Find where the given text appears and provide that cell's center as (x, y) coordinate. 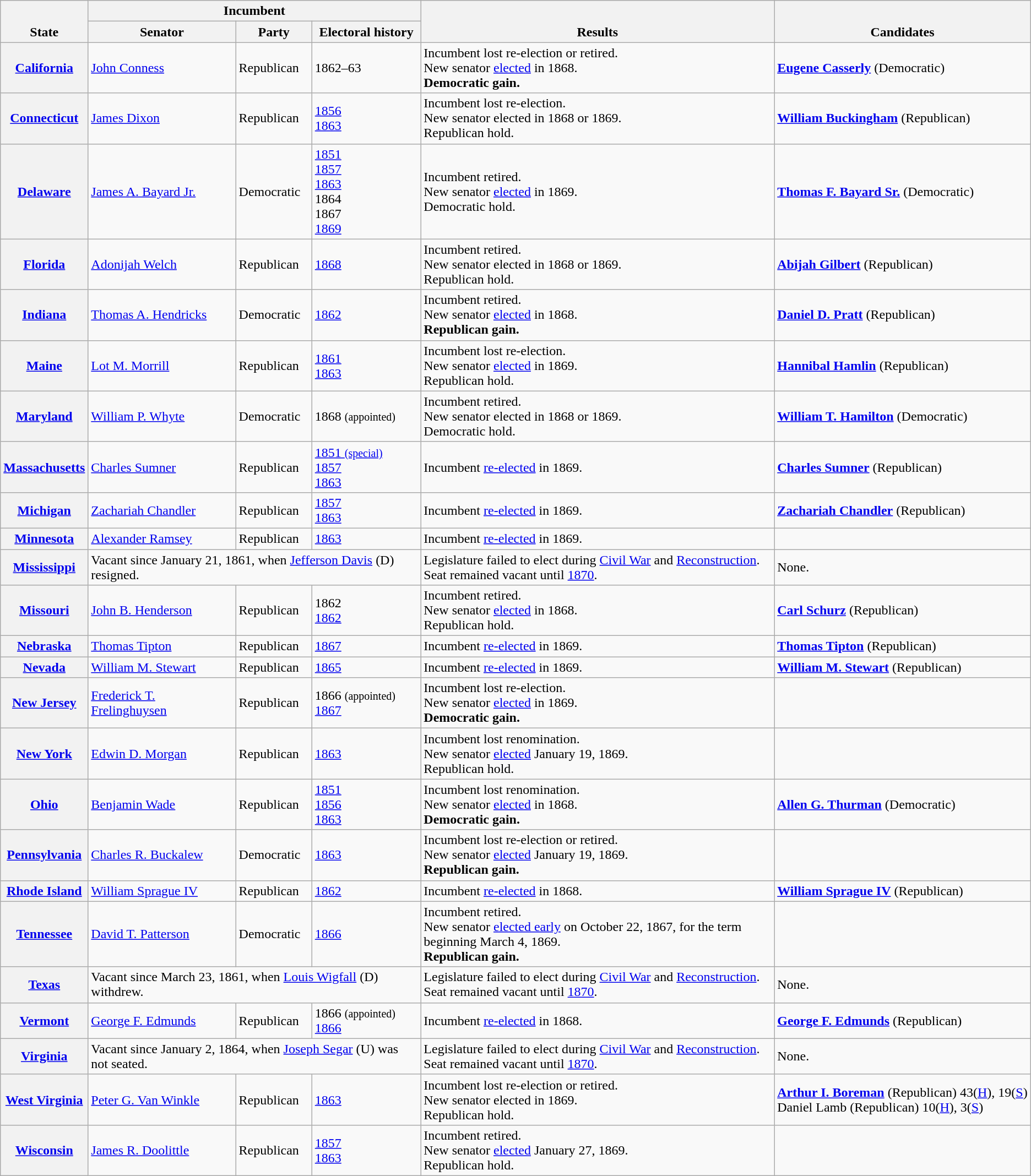
Rhode Island (44, 891)
Vacant since March 23, 1861, when Louis Wigfall (D) withdrew. (254, 984)
William Buckingham (Republican) (903, 118)
Indiana (44, 315)
Results (598, 21)
Candidates (903, 21)
New York (44, 754)
William Sprague IV (Republican) (903, 891)
Missouri (44, 611)
John Conness (162, 68)
Edwin D. Morgan (162, 754)
Mississippi (44, 567)
1862 1862 (366, 611)
Vacant since January 2, 1864, when Joseph Segar (U) was not seated. (254, 1056)
Carl Schurz (Republican) (903, 611)
Incumbent retired.New senator elected in 1868 or 1869.Democratic hold. (598, 416)
William M. Stewart (Republican) (903, 667)
James A. Bayard Jr. (162, 192)
Alexander Ramsey (162, 538)
Party (274, 32)
Benjamin Wade (162, 804)
1865 (366, 667)
Texas (44, 984)
1862–63 (366, 68)
William P. Whyte (162, 416)
Wisconsin (44, 1150)
David T. Patterson (162, 934)
18561863 (366, 118)
Nevada (44, 667)
Incumbent retired.New senator elected in 1868.Republican hold. (598, 611)
Eugene Casserly (Democratic) (903, 68)
William M. Stewart (162, 667)
1851 (special)18571863 (366, 467)
Arthur I. Boreman (Republican) 43(H), 19(S)Daniel Lamb (Republican) 10(H), 3(S) (903, 1099)
Thomas Tipton (162, 646)
Incumbent lost re-election.New senator elected in 1869.Republican hold. (598, 366)
New Jersey (44, 703)
Charles R. Buckalew (162, 855)
Lot M. Morrill (162, 366)
George F. Edmunds (162, 1021)
William T. Hamilton (Democratic) (903, 416)
Connecticut (44, 118)
Florida (44, 264)
Incumbent lost re-election.New senator elected in 1869.Democratic gain. (598, 703)
Incumbent lost re-election or retired.New senator elected in 1868.Democratic gain. (598, 68)
1866 (appointed)1866 (366, 1021)
Frederick T. Frelinghuysen (162, 703)
1861 1863 (366, 366)
Hannibal Hamlin (Republican) (903, 366)
Thomas F. Bayard Sr. (Democratic) (903, 192)
Pennsylvania (44, 855)
Tennessee (44, 934)
1868 (appointed) (366, 416)
Incumbent (254, 11)
1866 (366, 934)
California (44, 68)
Incumbent retired.New senator elected early on October 22, 1867, for the term beginning March 4, 1869.Republican gain. (598, 934)
State (44, 21)
Thomas A. Hendricks (162, 315)
Zachariah Chandler (162, 510)
1867 (366, 646)
Maryland (44, 416)
Peter G. Van Winkle (162, 1099)
Daniel D. Pratt (Republican) (903, 315)
Incumbent lost re-election.New senator elected in 1868 or 1869.Republican hold. (598, 118)
Incumbent lost re-election or retired.New senator elected in 1869.Republican hold. (598, 1099)
Incumbent lost re-election or retired.New senator elected January 19, 1869.Republican gain. (598, 855)
Senator (162, 32)
Nebraska (44, 646)
Incumbent retired.New senator elected in 1868.Republican gain. (598, 315)
Charles Sumner (Republican) (903, 467)
Ohio (44, 804)
George F. Edmunds (Republican) (903, 1021)
John B. Henderson (162, 611)
Incumbent lost renomination.New senator elected January 19, 1869.Republican hold. (598, 754)
Maine (44, 366)
1868 (366, 264)
Thomas Tipton (Republican) (903, 646)
Delaware (44, 192)
Massachusetts (44, 467)
Incumbent retired.New senator elected in 1869.Democratic hold. (598, 192)
Vermont (44, 1021)
West Virginia (44, 1099)
James R. Doolittle (162, 1150)
185118561863 (366, 804)
Charles Sumner (162, 467)
Incumbent retired.New senator elected in 1868 or 1869.Republican hold. (598, 264)
1851185718631864 1867 1869 (366, 192)
Zachariah Chandler (Republican) (903, 510)
Incumbent lost renomination.New senator elected in 1868.Democratic gain. (598, 804)
Allen G. Thurman (Democratic) (903, 804)
Minnesota (44, 538)
Adonijah Welch (162, 264)
Virginia (44, 1056)
James Dixon (162, 118)
William Sprague IV (162, 891)
Incumbent retired.New senator elected January 27, 1869.Republican hold. (598, 1150)
Vacant since January 21, 1861, when Jefferson Davis (D) resigned. (254, 567)
Michigan (44, 510)
1866 (appointed)1867 (366, 703)
Electoral history (366, 32)
Abijah Gilbert (Republican) (903, 264)
